Return the (X, Y) coordinate for the center point of the cell that contains the specified text.  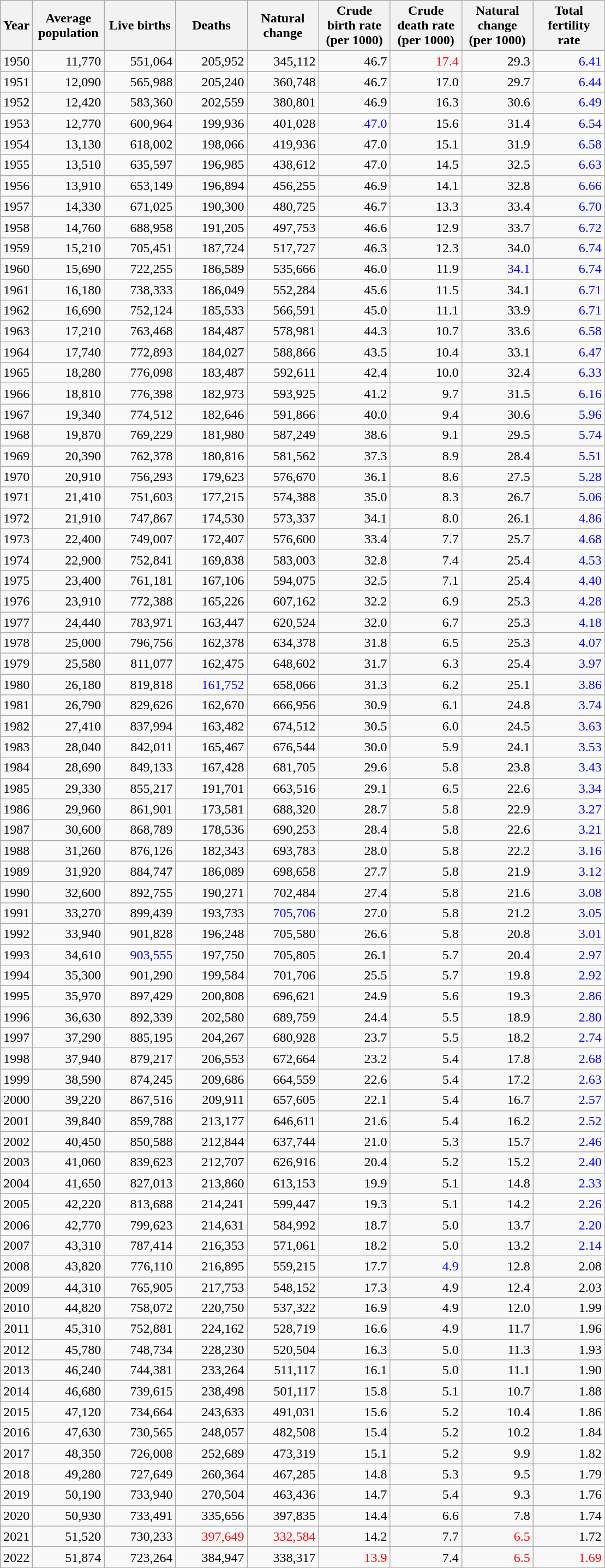
758,072 (140, 1308)
33,940 (69, 934)
24,440 (69, 622)
653,149 (140, 186)
5.06 (568, 497)
583,360 (140, 103)
566,591 (283, 311)
17.3 (355, 1287)
13,130 (69, 144)
31.4 (498, 123)
14,330 (69, 206)
12,090 (69, 82)
39,840 (69, 1121)
17.2 (498, 1079)
46.0 (355, 269)
1998 (16, 1059)
528,719 (283, 1329)
23,910 (69, 601)
813,688 (140, 1204)
9.9 (498, 1453)
4.28 (568, 601)
463,436 (283, 1495)
738,333 (140, 290)
1953 (16, 123)
9.4 (426, 414)
209,911 (212, 1100)
456,255 (283, 186)
29,960 (69, 809)
31,920 (69, 871)
214,241 (212, 1204)
233,264 (212, 1370)
584,992 (283, 1225)
2.97 (568, 955)
14.5 (426, 165)
191,701 (212, 788)
6.44 (568, 82)
634,378 (283, 643)
671,025 (140, 206)
3.63 (568, 726)
10.0 (426, 373)
11,770 (69, 61)
28.0 (355, 851)
581,562 (283, 456)
Natural change (283, 26)
12.4 (498, 1287)
2007 (16, 1245)
3.53 (568, 747)
2.80 (568, 1017)
819,818 (140, 685)
3.16 (568, 851)
2002 (16, 1142)
Deaths (212, 26)
747,867 (140, 518)
16,180 (69, 290)
22.2 (498, 851)
2.26 (568, 1204)
613,153 (283, 1183)
473,319 (283, 1453)
16.9 (355, 1308)
501,117 (283, 1391)
47,630 (69, 1433)
618,002 (140, 144)
751,603 (140, 497)
688,320 (283, 809)
839,623 (140, 1162)
36.1 (355, 477)
25.7 (498, 539)
783,971 (140, 622)
2001 (16, 1121)
1962 (16, 311)
535,666 (283, 269)
14.1 (426, 186)
40,450 (69, 1142)
892,755 (140, 892)
332,584 (283, 1536)
829,626 (140, 705)
705,805 (283, 955)
1.72 (568, 1536)
842,011 (140, 747)
9.5 (498, 1474)
796,756 (140, 643)
45,780 (69, 1350)
1990 (16, 892)
6.6 (426, 1516)
1955 (16, 165)
3.34 (568, 788)
626,916 (283, 1162)
43.5 (355, 352)
27.4 (355, 892)
574,388 (283, 497)
184,487 (212, 331)
32.2 (355, 601)
5.96 (568, 414)
162,670 (212, 705)
3.21 (568, 830)
16.2 (498, 1121)
637,744 (283, 1142)
620,524 (283, 622)
13.2 (498, 1245)
22,900 (69, 560)
573,337 (283, 518)
23,400 (69, 580)
13,510 (69, 165)
15.2 (498, 1162)
593,925 (283, 394)
587,249 (283, 435)
186,049 (212, 290)
30.9 (355, 705)
511,117 (283, 1370)
45,310 (69, 1329)
51,520 (69, 1536)
2011 (16, 1329)
2.46 (568, 1142)
2009 (16, 1287)
2.52 (568, 1121)
799,623 (140, 1225)
5.6 (426, 996)
762,378 (140, 456)
559,215 (283, 1266)
901,828 (140, 934)
25.1 (498, 685)
855,217 (140, 788)
30,600 (69, 830)
200,808 (212, 996)
12.0 (498, 1308)
1954 (16, 144)
1978 (16, 643)
179,623 (212, 477)
2017 (16, 1453)
21.0 (355, 1142)
42,220 (69, 1204)
2003 (16, 1162)
2.68 (568, 1059)
217,753 (212, 1287)
29.5 (498, 435)
14,760 (69, 227)
48,350 (69, 1453)
4.18 (568, 622)
13.9 (355, 1557)
876,126 (140, 851)
1967 (16, 414)
360,748 (283, 82)
21.9 (498, 871)
3.01 (568, 934)
761,181 (140, 580)
578,981 (283, 331)
2013 (16, 1370)
30.0 (355, 747)
220,750 (212, 1308)
666,956 (283, 705)
4.40 (568, 580)
161,752 (212, 685)
16.7 (498, 1100)
Crude death rate (per 1000) (426, 26)
39,220 (69, 1100)
571,061 (283, 1245)
776,110 (140, 1266)
16.1 (355, 1370)
6.41 (568, 61)
1.96 (568, 1329)
594,075 (283, 580)
42,770 (69, 1225)
756,293 (140, 477)
2.86 (568, 996)
17,740 (69, 352)
1.99 (568, 1308)
1964 (16, 352)
2.63 (568, 1079)
41,060 (69, 1162)
205,952 (212, 61)
32.0 (355, 622)
576,600 (283, 539)
213,860 (212, 1183)
335,656 (212, 1516)
1959 (16, 248)
705,580 (283, 934)
41,650 (69, 1183)
1.82 (568, 1453)
7.1 (426, 580)
723,264 (140, 1557)
49,280 (69, 1474)
850,588 (140, 1142)
25,580 (69, 664)
6.54 (568, 123)
31.7 (355, 664)
901,290 (140, 976)
38.6 (355, 435)
4.07 (568, 643)
733,491 (140, 1516)
345,112 (283, 61)
2008 (16, 1266)
Live births (140, 26)
397,835 (283, 1516)
162,378 (212, 643)
1.76 (568, 1495)
705,451 (140, 248)
467,285 (283, 1474)
658,066 (283, 685)
1.90 (568, 1370)
32.4 (498, 373)
401,028 (283, 123)
14.4 (355, 1516)
46,240 (69, 1370)
739,615 (140, 1391)
3.08 (568, 892)
35,300 (69, 976)
537,322 (283, 1308)
Total fertility rate (568, 26)
1976 (16, 601)
774,512 (140, 414)
15,690 (69, 269)
177,215 (212, 497)
689,759 (283, 1017)
178,536 (212, 830)
8.3 (426, 497)
33.9 (498, 311)
11.5 (426, 290)
1981 (16, 705)
50,190 (69, 1495)
2006 (16, 1225)
1997 (16, 1038)
607,162 (283, 601)
1965 (16, 373)
29.3 (498, 61)
15.7 (498, 1142)
182,646 (212, 414)
17.7 (355, 1266)
1988 (16, 851)
169,838 (212, 560)
1989 (16, 871)
1992 (16, 934)
696,621 (283, 996)
31.3 (355, 685)
27,410 (69, 726)
722,255 (140, 269)
2012 (16, 1350)
384,947 (212, 1557)
1968 (16, 435)
15,210 (69, 248)
46.6 (355, 227)
676,544 (283, 747)
16.6 (355, 1329)
1.86 (568, 1412)
24.4 (355, 1017)
187,724 (212, 248)
1994 (16, 976)
17.8 (498, 1059)
22.1 (355, 1100)
727,649 (140, 1474)
20,910 (69, 477)
868,789 (140, 830)
270,504 (212, 1495)
167,428 (212, 768)
8.0 (426, 518)
27.7 (355, 871)
698,658 (283, 871)
2018 (16, 1474)
2.40 (568, 1162)
21,910 (69, 518)
12.9 (426, 227)
18.9 (498, 1017)
646,611 (283, 1121)
13.7 (498, 1225)
702,484 (283, 892)
31,260 (69, 851)
885,195 (140, 1038)
163,447 (212, 622)
29.1 (355, 788)
903,555 (140, 955)
Crude birth rate (per 1000) (355, 26)
1.69 (568, 1557)
1957 (16, 206)
185,533 (212, 311)
1975 (16, 580)
1.84 (568, 1433)
26,790 (69, 705)
599,447 (283, 1204)
9.3 (498, 1495)
34.0 (498, 248)
2015 (16, 1412)
165,226 (212, 601)
769,229 (140, 435)
480,725 (283, 206)
2000 (16, 1100)
588,866 (283, 352)
859,788 (140, 1121)
30.5 (355, 726)
31.5 (498, 394)
12.3 (426, 248)
517,727 (283, 248)
19.8 (498, 976)
23.8 (498, 768)
2019 (16, 1495)
897,429 (140, 996)
196,985 (212, 165)
6.70 (568, 206)
2.03 (568, 1287)
46,680 (69, 1391)
197,750 (212, 955)
6.2 (426, 685)
45.0 (355, 311)
664,559 (283, 1079)
24.5 (498, 726)
33.7 (498, 227)
3.74 (568, 705)
763,468 (140, 331)
752,881 (140, 1329)
1987 (16, 830)
20.8 (498, 934)
44.3 (355, 331)
40.0 (355, 414)
874,245 (140, 1079)
2020 (16, 1516)
23.7 (355, 1038)
11.9 (426, 269)
209,686 (212, 1079)
38,590 (69, 1079)
21.2 (498, 913)
19.9 (355, 1183)
551,064 (140, 61)
6.7 (426, 622)
1.88 (568, 1391)
5.9 (426, 747)
879,217 (140, 1059)
1958 (16, 227)
196,248 (212, 934)
19,340 (69, 414)
1974 (16, 560)
6.0 (426, 726)
672,664 (283, 1059)
14.7 (355, 1495)
1970 (16, 477)
6.66 (568, 186)
681,705 (283, 768)
183,487 (212, 373)
243,633 (212, 1412)
36,630 (69, 1017)
1952 (16, 103)
18,810 (69, 394)
730,565 (140, 1433)
20,390 (69, 456)
228,230 (212, 1350)
190,271 (212, 892)
772,388 (140, 601)
4.68 (568, 539)
35,970 (69, 996)
2.92 (568, 976)
37.3 (355, 456)
419,936 (283, 144)
248,057 (212, 1433)
3.05 (568, 913)
1986 (16, 809)
733,940 (140, 1495)
849,133 (140, 768)
6.47 (568, 352)
2.08 (568, 1266)
182,973 (212, 394)
11.3 (498, 1350)
24.9 (355, 996)
22.9 (498, 809)
32,600 (69, 892)
693,783 (283, 851)
28,040 (69, 747)
2014 (16, 1391)
18,280 (69, 373)
213,177 (212, 1121)
31.8 (355, 643)
173,581 (212, 809)
1991 (16, 913)
26.6 (355, 934)
1961 (16, 290)
776,098 (140, 373)
24.8 (498, 705)
202,580 (212, 1017)
Average population (69, 26)
772,893 (140, 352)
33.6 (498, 331)
205,240 (212, 82)
12,420 (69, 103)
705,706 (283, 913)
1971 (16, 497)
174,530 (212, 518)
23.2 (355, 1059)
29.7 (498, 82)
1995 (16, 996)
3.12 (568, 871)
45.6 (355, 290)
867,516 (140, 1100)
37,940 (69, 1059)
46.3 (355, 248)
752,841 (140, 560)
181,980 (212, 435)
591,866 (283, 414)
861,901 (140, 809)
8.9 (426, 456)
162,475 (212, 664)
1983 (16, 747)
491,031 (283, 1412)
892,339 (140, 1017)
199,936 (212, 123)
10.2 (498, 1433)
17,210 (69, 331)
196,894 (212, 186)
1969 (16, 456)
16,690 (69, 311)
380,801 (283, 103)
776,398 (140, 394)
520,504 (283, 1350)
13,910 (69, 186)
9.7 (426, 394)
193,733 (212, 913)
47,120 (69, 1412)
552,284 (283, 290)
33,270 (69, 913)
12,770 (69, 123)
172,407 (212, 539)
397,649 (212, 1536)
15.8 (355, 1391)
199,584 (212, 976)
50,930 (69, 1516)
28.7 (355, 809)
2.74 (568, 1038)
1951 (16, 82)
1.74 (568, 1516)
Year (16, 26)
663,516 (283, 788)
17.0 (426, 82)
186,589 (212, 269)
28,690 (69, 768)
600,964 (140, 123)
730,233 (140, 1536)
34,610 (69, 955)
6.3 (426, 664)
21,410 (69, 497)
1972 (16, 518)
3.27 (568, 809)
6.9 (426, 601)
12.8 (498, 1266)
37,290 (69, 1038)
29.6 (355, 768)
2021 (16, 1536)
24.1 (498, 747)
899,439 (140, 913)
22,400 (69, 539)
1993 (16, 955)
29,330 (69, 788)
827,013 (140, 1183)
2.57 (568, 1100)
42.4 (355, 373)
2016 (16, 1433)
6.49 (568, 103)
787,414 (140, 1245)
1.93 (568, 1350)
190,300 (212, 206)
2.20 (568, 1225)
1963 (16, 331)
17.4 (426, 61)
206,553 (212, 1059)
26.7 (498, 497)
749,007 (140, 539)
214,631 (212, 1225)
811,077 (140, 664)
2004 (16, 1183)
180,816 (212, 456)
216,895 (212, 1266)
212,844 (212, 1142)
1.79 (568, 1474)
2.14 (568, 1245)
6.1 (426, 705)
44,310 (69, 1287)
1950 (16, 61)
6.16 (568, 394)
3.97 (568, 664)
163,482 (212, 726)
252,689 (212, 1453)
680,928 (283, 1038)
3.43 (568, 768)
1979 (16, 664)
583,003 (283, 560)
11.7 (498, 1329)
Natural change (per 1000) (498, 26)
748,734 (140, 1350)
27.5 (498, 477)
1980 (16, 685)
576,670 (283, 477)
2022 (16, 1557)
690,253 (283, 830)
565,988 (140, 82)
701,706 (283, 976)
6.33 (568, 373)
674,512 (283, 726)
5.28 (568, 477)
2.33 (568, 1183)
726,008 (140, 1453)
216,353 (212, 1245)
26,180 (69, 685)
3.86 (568, 685)
648,602 (283, 664)
25.5 (355, 976)
25,000 (69, 643)
44,820 (69, 1308)
1966 (16, 394)
1999 (16, 1079)
191,205 (212, 227)
837,994 (140, 726)
19,870 (69, 435)
2010 (16, 1308)
1977 (16, 622)
9.1 (426, 435)
1982 (16, 726)
1960 (16, 269)
238,498 (212, 1391)
167,106 (212, 580)
1973 (16, 539)
1956 (16, 186)
765,905 (140, 1287)
202,559 (212, 103)
338,317 (283, 1557)
438,612 (283, 165)
204,267 (212, 1038)
1984 (16, 768)
27.0 (355, 913)
592,611 (283, 373)
688,958 (140, 227)
165,467 (212, 747)
482,508 (283, 1433)
224,162 (212, 1329)
43,820 (69, 1266)
2005 (16, 1204)
182,343 (212, 851)
1985 (16, 788)
51,874 (69, 1557)
7.8 (498, 1516)
5.51 (568, 456)
8.6 (426, 477)
497,753 (283, 227)
6.72 (568, 227)
1996 (16, 1017)
35.0 (355, 497)
4.86 (568, 518)
5.74 (568, 435)
198,066 (212, 144)
186,089 (212, 871)
41.2 (355, 394)
6.63 (568, 165)
212,707 (212, 1162)
744,381 (140, 1370)
734,664 (140, 1412)
752,124 (140, 311)
657,605 (283, 1100)
184,027 (212, 352)
43,310 (69, 1245)
884,747 (140, 871)
31.9 (498, 144)
33.1 (498, 352)
548,152 (283, 1287)
4.53 (568, 560)
18.7 (355, 1225)
13.3 (426, 206)
15.4 (355, 1433)
260,364 (212, 1474)
635,597 (140, 165)
